Return the [X, Y] coordinate for the center point of the cell that contains the specified text.  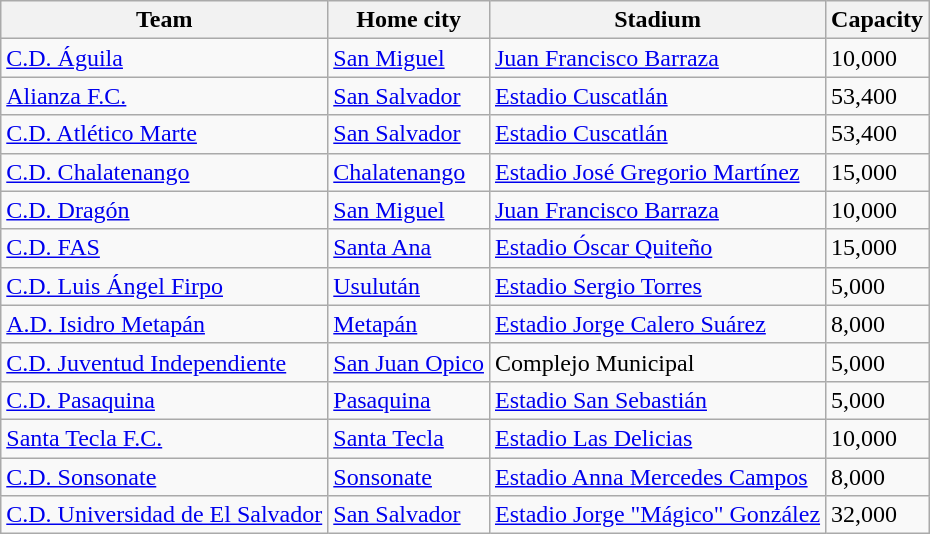
Estadio Sergio Torres [657, 286]
C.D. Dragón [164, 210]
San Juan Opico [409, 362]
Alianza F.C. [164, 96]
C.D. FAS [164, 248]
Estadio Las Delicias [657, 438]
Stadium [657, 20]
Santa Tecla [409, 438]
Team [164, 20]
C.D. Pasaquina [164, 400]
Capacity [878, 20]
C.D. Chalatenango [164, 172]
Estadio San Sebastián [657, 400]
Santa Ana [409, 248]
Santa Tecla F.C. [164, 438]
Estadio Óscar Quiteño [657, 248]
C.D. Universidad de El Salvador [164, 515]
Estadio Anna Mercedes Campos [657, 477]
C.D. Águila [164, 58]
C.D. Luis Ángel Firpo [164, 286]
Estadio Jorge Calero Suárez [657, 324]
Chalatenango [409, 172]
32,000 [878, 515]
C.D. Atlético Marte [164, 134]
Complejo Municipal [657, 362]
Usulután [409, 286]
Estadio Jorge "Mágico" González [657, 515]
C.D. Sonsonate [164, 477]
Sonsonate [409, 477]
Metapán [409, 324]
Pasaquina [409, 400]
Home city [409, 20]
Estadio José Gregorio Martínez [657, 172]
A.D. Isidro Metapán [164, 324]
C.D. Juventud Independiente [164, 362]
